Find where the given text appears and provide that cell's center as [X, Y] coordinate. 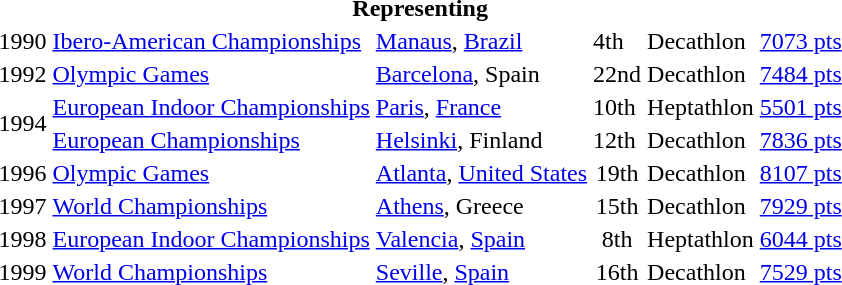
Valencia, Spain [481, 239]
European Championships [211, 140]
12th [618, 140]
Atlanta, United States [481, 173]
Paris, France [481, 107]
Manaus, Brazil [481, 41]
Barcelona, Spain [481, 74]
10th [618, 107]
Helsinki, Finland [481, 140]
Ibero-American Championships [211, 41]
19th [618, 173]
Athens, Greece [481, 206]
15th [618, 206]
22nd [618, 74]
4th [618, 41]
World Championships [211, 206]
8th [618, 239]
